Scan for the cell matching the given text and deliver its [x, y] coordinate at center. 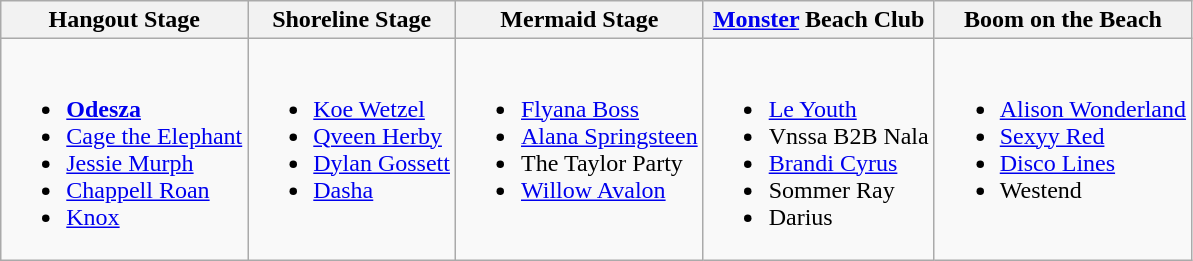
Flyana BossAlana SpringsteenThe Taylor PartyWillow Avalon [579, 150]
Le YouthVnssa B2B NalaBrandi CyrusSommer RayDarius [818, 150]
Boom on the Beach [1062, 20]
Shoreline Stage [352, 20]
Koe WetzelQveen HerbyDylan GossettDasha [352, 150]
Mermaid Stage [579, 20]
OdeszaCage the ElephantJessie MurphChappell RoanKnox [124, 150]
Monster Beach Club [818, 20]
Alison WonderlandSexyy RedDisco LinesWestend [1062, 150]
Hangout Stage [124, 20]
